Detect which cell encompasses the target text, then output its (x, y) center coordinate. 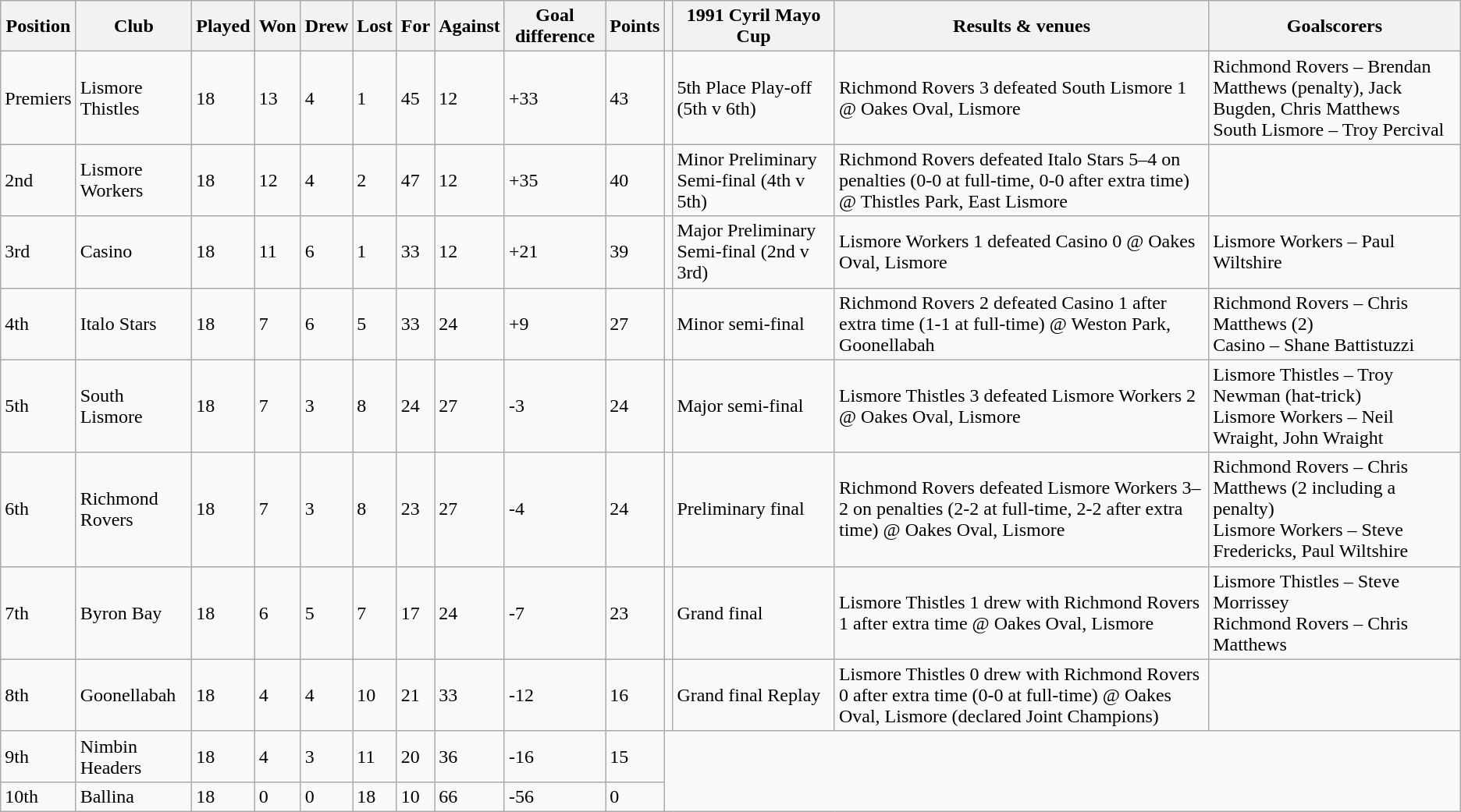
Grand final (754, 613)
Lismore Workers (134, 180)
+33 (554, 98)
20 (415, 757)
Richmond Rovers 3 defeated South Lismore 1 @ Oakes Oval, Lismore (1021, 98)
Lismore Thistles – Steve MorrisseyRichmond Rovers – Chris Matthews (1335, 613)
Richmond Rovers – Brendan Matthews (penalty), Jack Bugden, Chris MatthewsSouth Lismore – Troy Percival (1335, 98)
13 (278, 98)
Lismore Thistles (134, 98)
7th (38, 613)
Minor semi-final (754, 324)
Byron Bay (134, 613)
Richmond Rovers (134, 509)
21 (415, 695)
Richmond Rovers 2 defeated Casino 1 after extra time (1-1 at full-time) @ Weston Park, Goonellabah (1021, 324)
-16 (554, 757)
10th (38, 796)
Premiers (38, 98)
-12 (554, 695)
Ballina (134, 796)
1991 Cyril Mayo Cup (754, 27)
5th Place Play-off (5th v 6th) (754, 98)
66 (470, 796)
Lismore Thistles – Troy Newman (hat-trick)Lismore Workers – Neil Wraight, John Wraight (1335, 406)
Lost (375, 27)
Major semi-final (754, 406)
9th (38, 757)
-4 (554, 509)
5th (38, 406)
Richmond Rovers – Chris Matthews (2)Casino – Shane Battistuzzi (1335, 324)
2nd (38, 180)
Goal difference (554, 27)
+21 (554, 252)
16 (635, 695)
Casino (134, 252)
Richmond Rovers – Chris Matthews (2 including a penalty)Lismore Workers – Steve Fredericks, Paul Wiltshire (1335, 509)
3rd (38, 252)
Richmond Rovers defeated Italo Stars 5–4 on penalties (0-0 at full-time, 0-0 after extra time) @ Thistles Park, East Lismore (1021, 180)
South Lismore (134, 406)
Richmond Rovers defeated Lismore Workers 3–2 on penalties (2-2 at full-time, 2-2 after extra time) @ Oakes Oval, Lismore (1021, 509)
-3 (554, 406)
Italo Stars (134, 324)
Grand final Replay (754, 695)
Results & venues (1021, 27)
For (415, 27)
Position (38, 27)
Lismore Thistles 3 defeated Lismore Workers 2 @ Oakes Oval, Lismore (1021, 406)
43 (635, 98)
Nimbin Headers (134, 757)
45 (415, 98)
Points (635, 27)
-56 (554, 796)
Goonellabah (134, 695)
Drew (326, 27)
Club (134, 27)
Lismore Workers 1 defeated Casino 0 @ Oakes Oval, Lismore (1021, 252)
Lismore Thistles 1 drew with Richmond Rovers 1 after extra time @ Oakes Oval, Lismore (1021, 613)
-7 (554, 613)
15 (635, 757)
+35 (554, 180)
2 (375, 180)
Against (470, 27)
40 (635, 180)
Goalscorers (1335, 27)
Preliminary final (754, 509)
Lismore Workers – Paul Wiltshire (1335, 252)
36 (470, 757)
8th (38, 695)
Major Preliminary Semi-final (2nd v 3rd) (754, 252)
Lismore Thistles 0 drew with Richmond Rovers 0 after extra time (0-0 at full-time) @ Oakes Oval, Lismore (declared Joint Champions) (1021, 695)
39 (635, 252)
+9 (554, 324)
6th (38, 509)
Played (223, 27)
4th (38, 324)
17 (415, 613)
47 (415, 180)
Minor Preliminary Semi-final (4th v 5th) (754, 180)
Won (278, 27)
